From the cell containing the given text, extract its center point as [X, Y] coordinate. 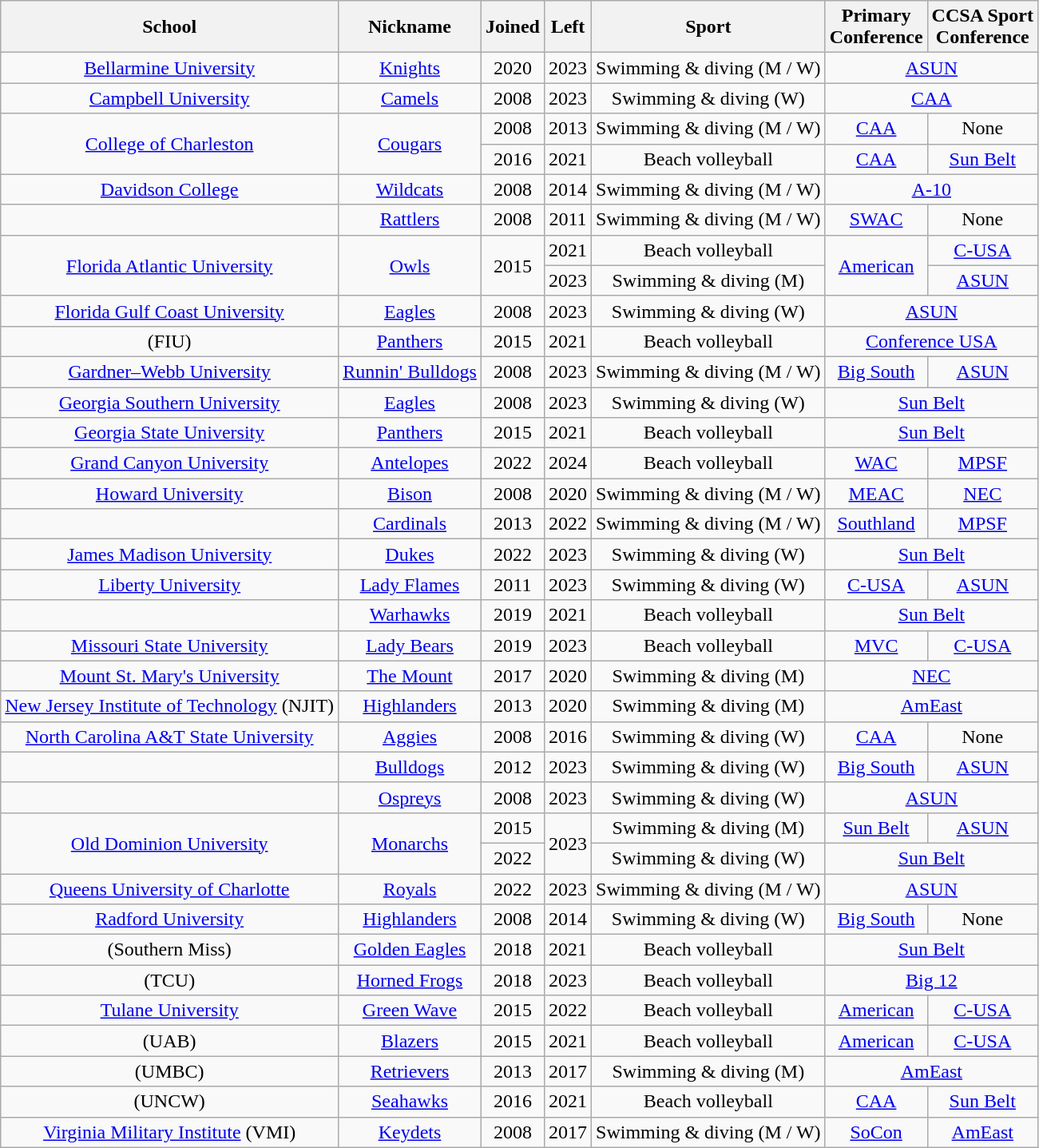
A-10 [931, 189]
(UNCW) [169, 1102]
Southland [876, 524]
2012 [513, 767]
Green Wave [410, 1011]
Lady Flames [410, 585]
Bellarmine University [169, 68]
College of Charleston [169, 144]
(UAB) [169, 1041]
Dukes [410, 554]
2024 [567, 463]
Missouri State University [169, 646]
School [169, 27]
Lady Bears [410, 646]
(FIU) [169, 341]
James Madison University [169, 554]
WAC [876, 463]
Florida Gulf Coast University [169, 311]
SWAC [876, 220]
CCSA SportConference [982, 27]
Seahawks [410, 1102]
MVC [876, 646]
Liberty University [169, 585]
The Mount [410, 676]
Grand Canyon University [169, 463]
Tulane University [169, 1011]
New Jersey Institute of Technology (NJIT) [169, 706]
Royals [410, 889]
MEAC [876, 494]
Queens University of Charlotte [169, 889]
Knights [410, 68]
Bulldogs [410, 767]
Florida Atlantic University [169, 265]
(TCU) [169, 980]
Wildcats [410, 189]
Runnin' Bulldogs [410, 371]
PrimaryConference [876, 27]
Owls [410, 265]
Camels [410, 98]
Retrievers [410, 1071]
Blazers [410, 1041]
Horned Frogs [410, 980]
Golden Eagles [410, 950]
Keydets [410, 1132]
Cardinals [410, 524]
Monarchs [410, 843]
Georgia State University [169, 433]
Georgia Southern University [169, 402]
Campbell University [169, 98]
Radford University [169, 920]
Conference USA [931, 341]
Aggies [410, 737]
North Carolina A&T State University [169, 737]
Virginia Military Institute (VMI) [169, 1132]
Howard University [169, 494]
Davidson College [169, 189]
(UMBC) [169, 1071]
Antelopes [410, 463]
Left [567, 27]
Rattlers [410, 220]
Warhawks [410, 615]
Big 12 [931, 980]
(Southern Miss) [169, 950]
Bison [410, 494]
Old Dominion University [169, 843]
SoCon [876, 1132]
Sport [709, 27]
Gardner–Webb University [169, 371]
Nickname [410, 27]
Ospreys [410, 797]
Cougars [410, 144]
Joined [513, 27]
Mount St. Mary's University [169, 676]
